Locate the cell with the specified text and output its [X, Y] center coordinate. 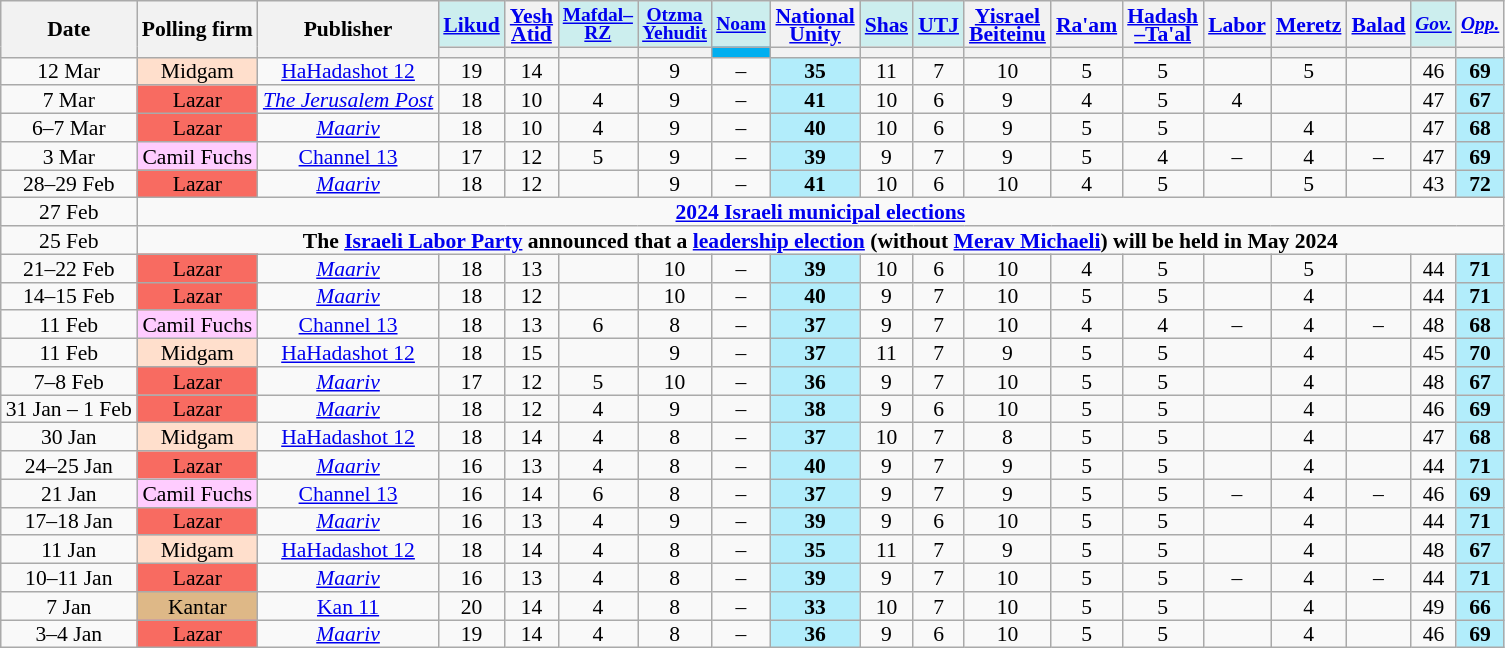
Ra'am [1086, 24]
14–15 Feb [69, 296]
3–4 Jan [69, 634]
33 [814, 606]
70 [1480, 353]
OtzmaYehudit [675, 24]
27 Feb [69, 212]
Mafdal–RZ [598, 24]
Hadash–Ta'al [1162, 24]
28–29 Feb [69, 184]
11 Jan [69, 550]
Meretz [1309, 24]
Gov. [1434, 24]
UTJ [938, 24]
6–7 Mar [69, 128]
Balad [1378, 24]
21–22 Feb [69, 268]
Opp. [1480, 24]
38 [814, 409]
YeshAtid [532, 24]
Shas [886, 24]
30 Jan [69, 437]
7–8 Feb [69, 381]
24–25 Jan [69, 465]
Kantar [198, 606]
7 Jan [69, 606]
Date [69, 29]
Polling firm [198, 29]
2024 Israeli municipal elections [820, 212]
The Israeli Labor Party announced that a leadership election (without Merav Michaeli) will be held in May 2024 [820, 240]
20 [472, 606]
NationalUnity [814, 24]
31 Jan – 1 Feb [69, 409]
Publisher [348, 29]
66 [1480, 606]
7 Mar [69, 100]
21 Jan [69, 493]
72 [1480, 184]
Noam [742, 24]
12 Mar [69, 71]
The Jerusalem Post [348, 100]
YisraelBeiteinu [1008, 24]
3 Mar [69, 156]
15 [532, 353]
45 [1434, 353]
Kan 11 [348, 606]
10–11 Jan [69, 578]
Labor [1237, 24]
Likud [472, 24]
25 Feb [69, 240]
17–18 Jan [69, 521]
49 [1434, 606]
43 [1434, 184]
